Return the [x, y] coordinate for the center point of the cell that contains the specified text.  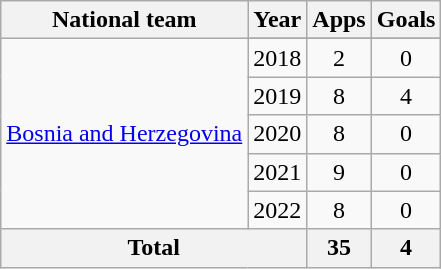
9 [339, 172]
Year [278, 20]
Goals [406, 20]
2019 [278, 96]
2020 [278, 134]
Total [154, 248]
2 [339, 58]
2018 [278, 58]
2021 [278, 172]
Apps [339, 20]
Bosnia and Herzegovina [124, 134]
2022 [278, 210]
National team [124, 20]
35 [339, 248]
